For the text-containing cell, return its midpoint in [x, y] coordinate format. 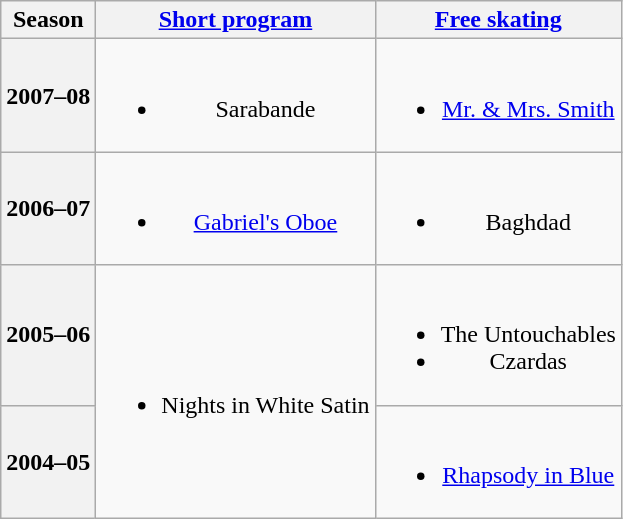
The Untouchables Czardas [498, 335]
2007–08 [48, 96]
2004–05 [48, 462]
Nights in White Satin [236, 392]
Free skating [498, 20]
Short program [236, 20]
Season [48, 20]
2005–06 [48, 335]
Baghdad [498, 208]
Gabriel's Oboe [236, 208]
Sarabande [236, 96]
Mr. & Mrs. Smith [498, 96]
Rhapsody in Blue [498, 462]
2006–07 [48, 208]
